Find where the given text appears and provide that cell's center as [x, y] coordinate. 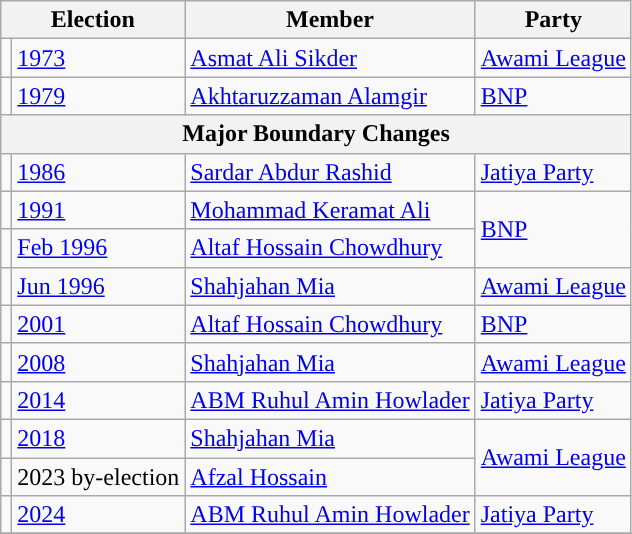
2014 [98, 400]
Jun 1996 [98, 286]
2001 [98, 324]
Member [330, 20]
Mohammad Keramat Ali [330, 210]
Akhtaruzzaman Alamgir [330, 96]
Election [93, 20]
Afzal Hossain [330, 477]
Sardar Abdur Rashid [330, 172]
2024 [98, 515]
1991 [98, 210]
Party [553, 20]
Major Boundary Changes [316, 134]
2008 [98, 362]
1986 [98, 172]
1979 [98, 96]
Asmat Ali Sikder [330, 58]
1973 [98, 58]
2018 [98, 438]
Feb 1996 [98, 248]
2023 by-election [98, 477]
